Output the [X, Y] coordinate of the center of the cell containing the given text.  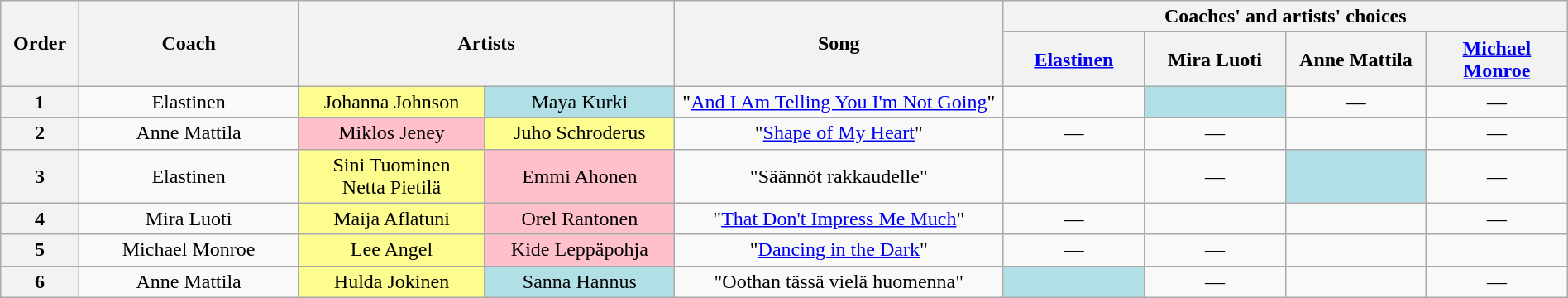
Lee Angel [392, 250]
Maya Kurki [579, 102]
Kide Leppäpohja [579, 250]
Sanna Hannus [579, 281]
6 [40, 281]
Hulda Jokinen [392, 281]
Emmi Ahonen [579, 175]
Miklos Jeney [392, 133]
Order [40, 43]
Artists [486, 43]
Sini Tuominen Netta Pietilä [392, 175]
Orel Rantonen [579, 219]
2 [40, 133]
Juho Schroderus [579, 133]
"Shape of My Heart" [839, 133]
Song [839, 43]
Maija Aflatuni [392, 219]
Johanna Johnson [392, 102]
"That Don't Impress Me Much" [839, 219]
"Säännöt rakkaudelle" [839, 175]
4 [40, 219]
"Dancing in the Dark" [839, 250]
Coaches' and artists' choices [1285, 17]
3 [40, 175]
5 [40, 250]
Coach [189, 43]
1 [40, 102]
"And I Am Telling You I'm Not Going" [839, 102]
"Oothan tässä vielä huomenna" [839, 281]
